Search for the cell housing the specified text and yield its (x, y) center coordinate. 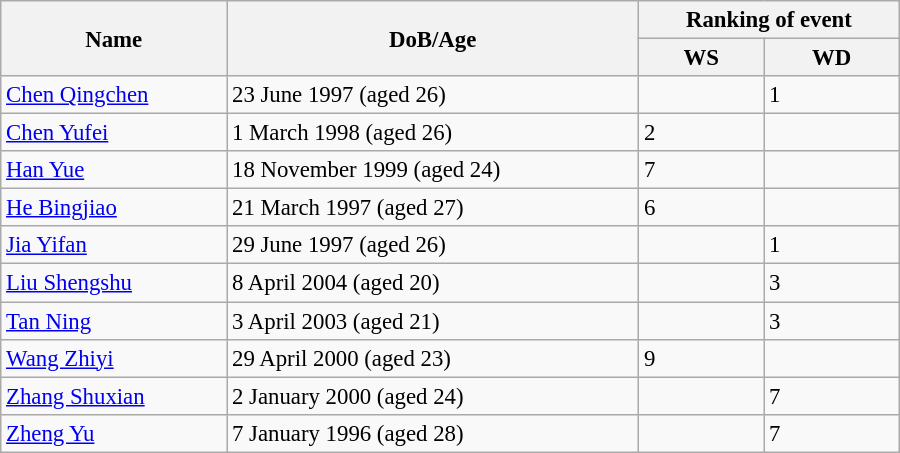
7 January 1996 (aged 28) (433, 433)
He Bingjiao (114, 208)
Tan Ning (114, 321)
8 April 2004 (aged 20) (433, 283)
2 January 2000 (aged 24) (433, 396)
29 June 1997 (aged 26) (433, 245)
DoB/Age (433, 38)
6 (702, 208)
Zheng Yu (114, 433)
Wang Zhiyi (114, 358)
Han Yue (114, 170)
Name (114, 38)
29 April 2000 (aged 23) (433, 358)
WD (832, 58)
Ranking of event (770, 20)
Liu Shengshu (114, 283)
Jia Yifan (114, 245)
21 March 1997 (aged 27) (433, 208)
WS (702, 58)
3 April 2003 (aged 21) (433, 321)
1 March 1998 (aged 26) (433, 133)
2 (702, 133)
Chen Yufei (114, 133)
Chen Qingchen (114, 95)
9 (702, 358)
18 November 1999 (aged 24) (433, 170)
23 June 1997 (aged 26) (433, 95)
Zhang Shuxian (114, 396)
